Return [x, y] of the center of cell containing provided text 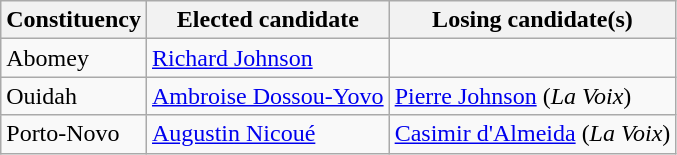
Casimir d'Almeida (La Voix) [532, 134]
Augustin Nicoué [268, 134]
Constituency [74, 20]
Elected candidate [268, 20]
Richard Johnson [268, 58]
Losing candidate(s) [532, 20]
Pierre Johnson (La Voix) [532, 96]
Ouidah [74, 96]
Porto-Novo [74, 134]
Ambroise Dossou-Yovo [268, 96]
Abomey [74, 58]
